Identify which cell holds the provided text, then report its (x, y) central coordinate. 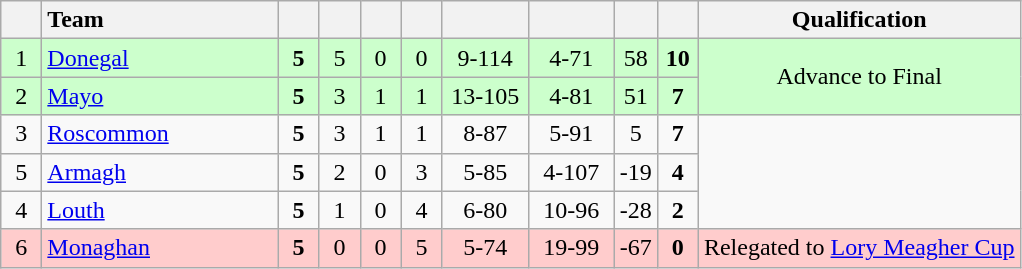
Qualification (859, 20)
8-87 (485, 134)
10 (678, 58)
-28 (636, 210)
51 (636, 96)
4-81 (571, 96)
Roscommon (160, 134)
4-71 (571, 58)
10-96 (571, 210)
Mayo (160, 96)
6 (22, 248)
Armagh (160, 172)
Monaghan (160, 248)
5-74 (485, 248)
-67 (636, 248)
Relegated to Lory Meagher Cup (859, 248)
58 (636, 58)
-19 (636, 172)
6-80 (485, 210)
13-105 (485, 96)
Team (160, 20)
5-85 (485, 172)
4-107 (571, 172)
5-91 (571, 134)
Donegal (160, 58)
Advance to Final (859, 77)
9-114 (485, 58)
19-99 (571, 248)
Louth (160, 210)
